Find where the given text appears and provide that cell's center as [x, y] coordinate. 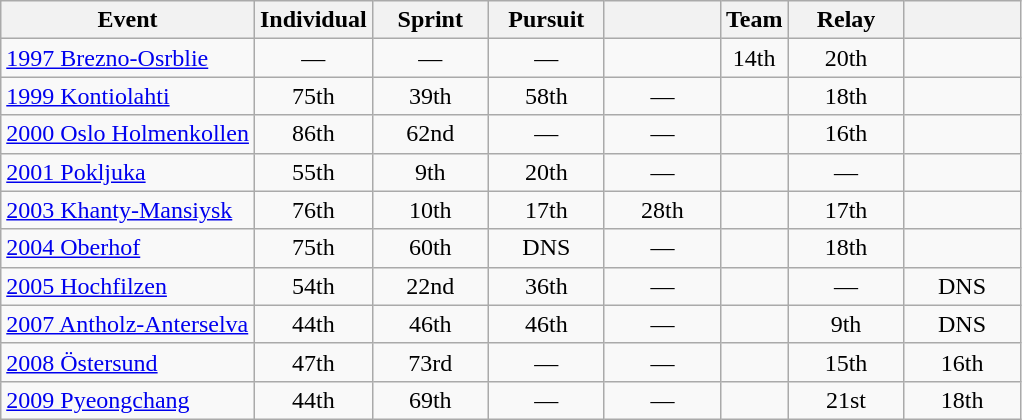
76th [313, 210]
22nd [430, 286]
36th [546, 286]
2000 Oslo Holmenkollen [128, 134]
47th [313, 362]
62nd [430, 134]
Individual [313, 20]
55th [313, 172]
2007 Antholz-Anterselva [128, 324]
54th [313, 286]
15th [846, 362]
Team [754, 20]
28th [662, 210]
10th [430, 210]
2009 Pyeongchang [128, 400]
86th [313, 134]
14th [754, 58]
2008 Östersund [128, 362]
1999 Kontiolahti [128, 96]
2005 Hochfilzen [128, 286]
73rd [430, 362]
21st [846, 400]
2003 Khanty-Mansiysk [128, 210]
Pursuit [546, 20]
58th [546, 96]
Sprint [430, 20]
2004 Oberhof [128, 248]
Relay [846, 20]
69th [430, 400]
60th [430, 248]
Event [128, 20]
39th [430, 96]
1997 Brezno-Osrblie [128, 58]
2001 Pokljuka [128, 172]
